Locate the cell with the specified text and output its [x, y] center coordinate. 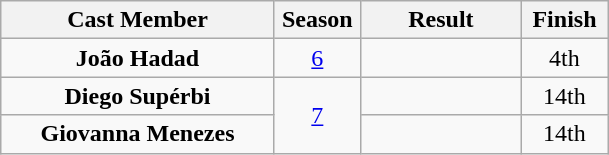
Giovanna Menezes [138, 134]
4th [564, 58]
Season [317, 20]
Finish [564, 20]
João Hadad [138, 58]
Result [440, 20]
7 [317, 115]
6 [317, 58]
Cast Member [138, 20]
Diego Supérbi [138, 96]
